Locate the cell with the specified text and output its (x, y) center coordinate. 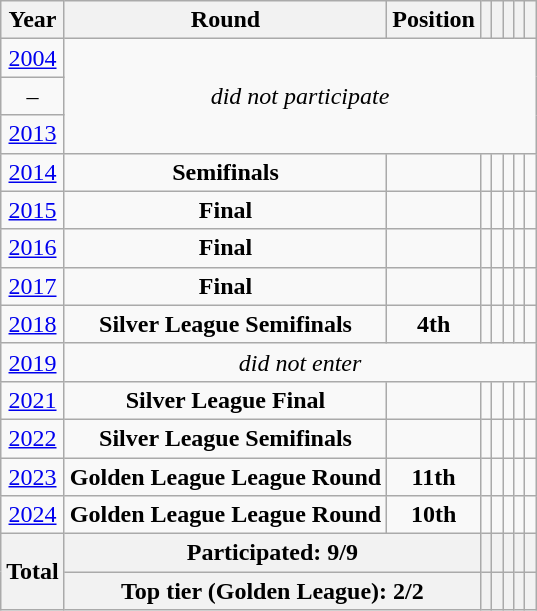
2004 (33, 58)
11th (434, 477)
2018 (33, 324)
– (33, 96)
Year (33, 20)
Round (225, 20)
10th (434, 515)
Silver League Final (225, 400)
2013 (33, 134)
Top tier (Golden League): 2/2 (272, 591)
2022 (33, 438)
4th (434, 324)
2024 (33, 515)
Position (434, 20)
2017 (33, 286)
did not enter (300, 362)
Participated: 9/9 (272, 553)
2015 (33, 210)
2014 (33, 172)
Total (33, 572)
2021 (33, 400)
2019 (33, 362)
Semifinals (225, 172)
did not participate (300, 96)
2016 (33, 248)
2023 (33, 477)
